Capture the cell that displays the provided text and extract its (X, Y) central coordinate. 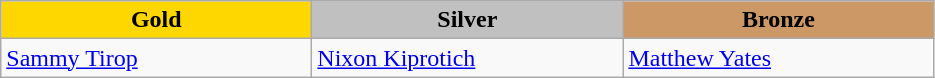
Matthew Yates (778, 58)
Nixon Kiprotich (468, 58)
Gold (156, 20)
Silver (468, 20)
Sammy Tirop (156, 58)
Bronze (778, 20)
